Scan for the cell matching the given text and deliver its [X, Y] coordinate at center. 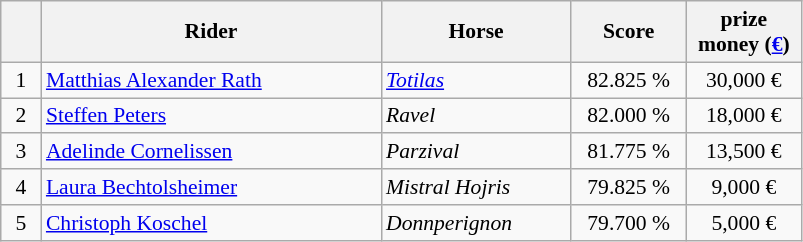
Donnperignon [476, 223]
Ravel [476, 116]
2 [21, 116]
82.000 % [628, 116]
5 [21, 223]
30,000 € [744, 80]
Steffen Peters [211, 116]
Matthias Alexander Rath [211, 80]
prizemoney (€) [744, 32]
79.825 % [628, 187]
81.775 % [628, 152]
Horse [476, 32]
3 [21, 152]
79.700 % [628, 223]
1 [21, 80]
Laura Bechtolsheimer [211, 187]
Adelinde Cornelissen [211, 152]
13,500 € [744, 152]
82.825 % [628, 80]
9,000 € [744, 187]
Parzival [476, 152]
Mistral Hojris [476, 187]
18,000 € [744, 116]
Score [628, 32]
Rider [211, 32]
Christoph Koschel [211, 223]
5,000 € [744, 223]
Totilas [476, 80]
4 [21, 187]
